Output the [X, Y] coordinate of the center of the cell containing the given text.  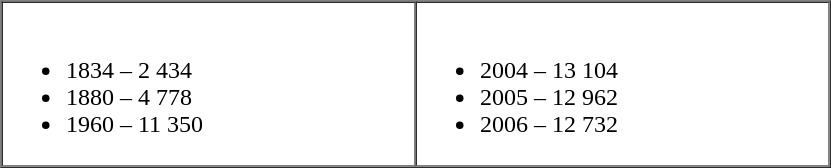
2004 – 13 1042005 – 12 9622006 – 12 732 [623, 84]
1834 – 2 4341880 – 4 7781960 – 11 350 [209, 84]
